Scan for the cell matching the given text and deliver its [X, Y] coordinate at center. 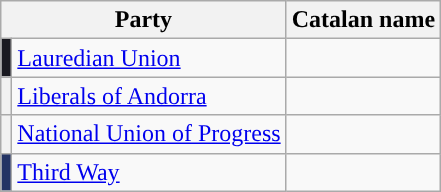
Party [144, 20]
Third Way [149, 172]
National Union of Progress [149, 134]
Catalan name [363, 20]
Liberals of Andorra [149, 96]
Lauredian Union [149, 58]
